Return the (X, Y) coordinate for the center point of the cell that contains the specified text.  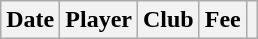
Fee (222, 20)
Player (99, 20)
Club (168, 20)
Date (30, 20)
